Pinpoint the cell where the given text exists, returning its [X, Y] midpoint coordinate. 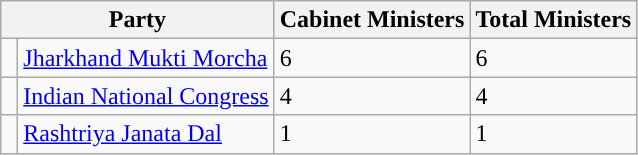
Party [138, 20]
Rashtriya Janata Dal [146, 134]
Cabinet Ministers [372, 20]
Jharkhand Mukti Morcha [146, 58]
Indian National Congress [146, 96]
Total Ministers [554, 20]
